For the text-containing cell, return its midpoint in (x, y) coordinate format. 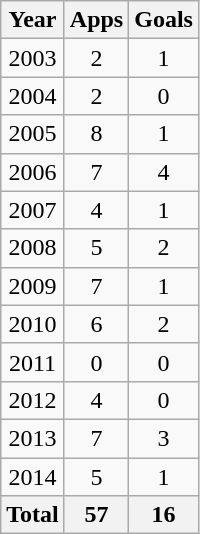
2007 (33, 210)
Goals (164, 20)
Year (33, 20)
6 (96, 324)
16 (164, 515)
2008 (33, 248)
2014 (33, 477)
2005 (33, 134)
2009 (33, 286)
Apps (96, 20)
2003 (33, 58)
2010 (33, 324)
2013 (33, 438)
Total (33, 515)
2012 (33, 400)
3 (164, 438)
2011 (33, 362)
2004 (33, 96)
57 (96, 515)
2006 (33, 172)
8 (96, 134)
